For the text-containing cell, return its midpoint in [x, y] coordinate format. 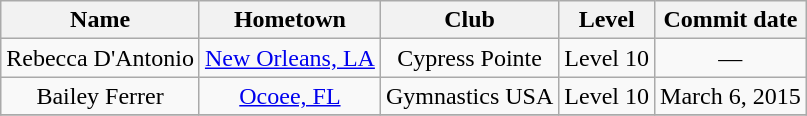
March 6, 2015 [731, 96]
Club [469, 20]
Bailey Ferrer [100, 96]
Cypress Pointe [469, 58]
Hometown [290, 20]
— [731, 58]
Commit date [731, 20]
Ocoee, FL [290, 96]
New Orleans, LA [290, 58]
Rebecca D'Antonio [100, 58]
Name [100, 20]
Gymnastics USA [469, 96]
Level [607, 20]
